Identify which cell holds the provided text, then report its [x, y] central coordinate. 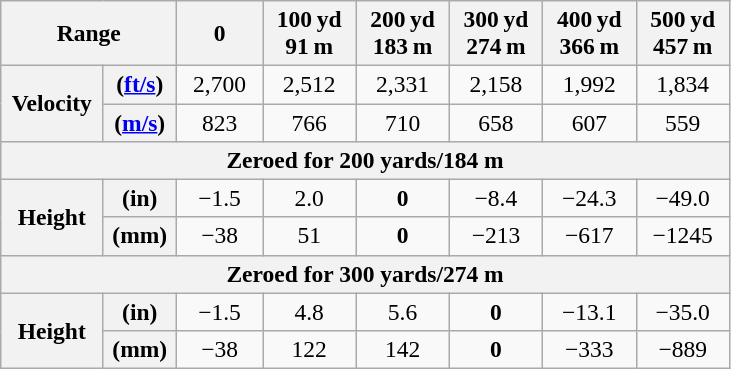
Velocity [52, 103]
4.8 [308, 312]
2,700 [220, 84]
5.6 [402, 312]
766 [308, 122]
1,834 [682, 84]
2,158 [496, 84]
−1245 [682, 236]
607 [590, 122]
2,512 [308, 84]
1,992 [590, 84]
122 [308, 349]
Range [89, 32]
2,331 [402, 84]
−617 [590, 236]
500 yd457 m [682, 32]
142 [402, 349]
400 yd366 m [590, 32]
2.0 [308, 198]
300 yd274 m [496, 32]
−8.4 [496, 198]
(ft/s) [140, 84]
Zeroed for 200 yards/184 m [366, 160]
−13.1 [590, 312]
−213 [496, 236]
658 [496, 122]
100 yd91 m [308, 32]
(m/s) [140, 122]
51 [308, 236]
−333 [590, 349]
Zeroed for 300 yards/274 m [366, 274]
710 [402, 122]
823 [220, 122]
−35.0 [682, 312]
−889 [682, 349]
−49.0 [682, 198]
200 yd183 m [402, 32]
559 [682, 122]
−24.3 [590, 198]
